Search for the cell housing the specified text and yield its (X, Y) center coordinate. 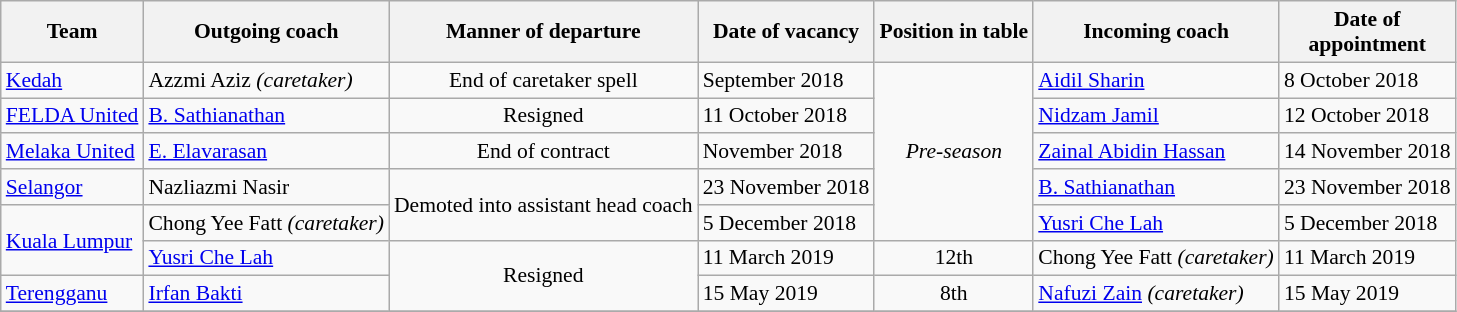
Demoted into assistant head coach (544, 204)
Team (72, 32)
8th (954, 294)
Zainal Abidin Hassan (1156, 152)
Manner of departure (544, 32)
Terengganu (72, 294)
12 October 2018 (1368, 116)
Position in table (954, 32)
November 2018 (786, 152)
8 October 2018 (1368, 80)
Irfan Bakti (266, 294)
End of caretaker spell (544, 80)
End of contract (544, 152)
Azzmi Aziz (caretaker) (266, 80)
Date of vacancy (786, 32)
FELDA United (72, 116)
Outgoing coach (266, 32)
Pre-season (954, 151)
Kedah (72, 80)
11 October 2018 (786, 116)
Nazliazmi Nasir (266, 187)
Kuala Lumpur (72, 240)
Nafuzi Zain (caretaker) (1156, 294)
Date ofappointment (1368, 32)
Melaka United (72, 152)
12th (954, 258)
E. Elavarasan (266, 152)
14 November 2018 (1368, 152)
Incoming coach (1156, 32)
September 2018 (786, 80)
Selangor (72, 187)
Nidzam Jamil (1156, 116)
Aidil Sharin (1156, 80)
